For the text-containing cell, return its midpoint in [X, Y] coordinate format. 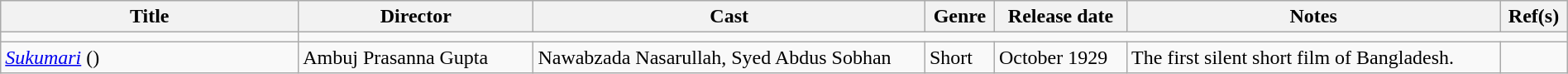
Genre [959, 17]
Sukumari () [150, 57]
Notes [1313, 17]
Ambuj Prasanna Gupta [416, 57]
Release date [1060, 17]
Nawabzada Nasarullah, Syed Abdus Sobhan [729, 57]
The first silent short film of Bangladesh. [1313, 57]
October 1929 [1060, 57]
Ref(s) [1533, 17]
Cast [729, 17]
Title [150, 17]
Short [959, 57]
Director [416, 17]
